Determine the (X, Y) coordinate at the center of the cell enclosing the given text.  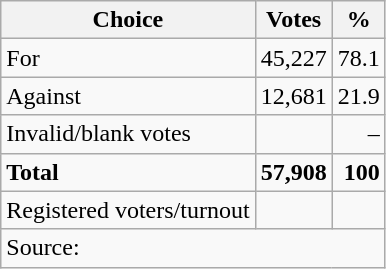
12,681 (294, 96)
57,908 (294, 172)
Total (128, 172)
Invalid/blank votes (128, 134)
45,227 (294, 58)
Against (128, 96)
21.9 (358, 96)
For (128, 58)
% (358, 20)
Choice (128, 20)
Votes (294, 20)
Source: (193, 248)
78.1 (358, 58)
– (358, 134)
100 (358, 172)
Registered voters/turnout (128, 210)
